Output the (x, y) coordinate of the center of the cell containing the given text.  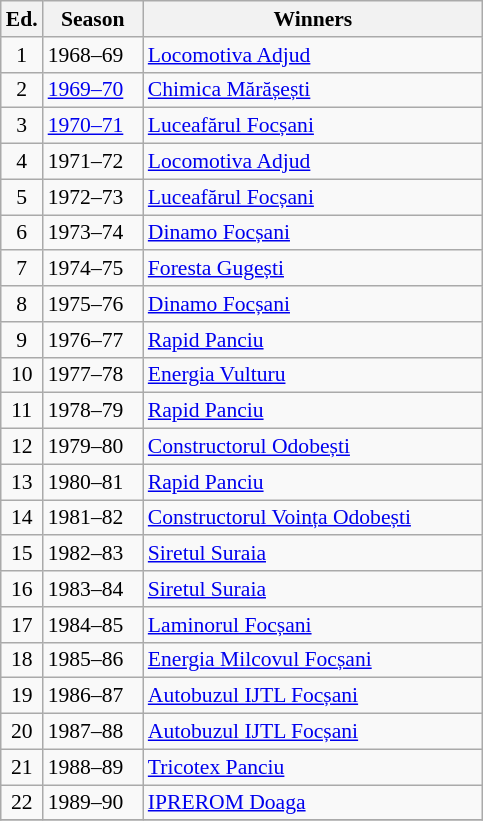
16 (22, 589)
Chimica Mărășești (313, 90)
18 (22, 660)
Laminorul Focșani (313, 625)
1977–78 (93, 375)
7 (22, 269)
1980–81 (93, 482)
12 (22, 447)
1970–71 (93, 126)
1982–83 (93, 554)
1988–89 (93, 767)
2 (22, 90)
10 (22, 375)
17 (22, 625)
1972–73 (93, 197)
9 (22, 340)
19 (22, 696)
11 (22, 411)
1973–74 (93, 233)
Constructorul Voința Odobești (313, 518)
1971–72 (93, 162)
1974–75 (93, 269)
1979–80 (93, 447)
Foresta Gugești (313, 269)
Constructorul Odobești (313, 447)
Tricotex Panciu (313, 767)
Energia Milcovul Focșani (313, 660)
IPREROM Doaga (313, 803)
1975–76 (93, 304)
1 (22, 55)
1978–79 (93, 411)
21 (22, 767)
5 (22, 197)
Ed. (22, 19)
1984–85 (93, 625)
1987–88 (93, 732)
3 (22, 126)
1986–87 (93, 696)
1983–84 (93, 589)
1969–70 (93, 90)
Winners (313, 19)
Energia Vulturu (313, 375)
4 (22, 162)
8 (22, 304)
13 (22, 482)
1985–86 (93, 660)
Season (93, 19)
1981–82 (93, 518)
1989–90 (93, 803)
15 (22, 554)
6 (22, 233)
1976–77 (93, 340)
14 (22, 518)
22 (22, 803)
20 (22, 732)
1968–69 (93, 55)
